Search for the cell housing the specified text and yield its [x, y] center coordinate. 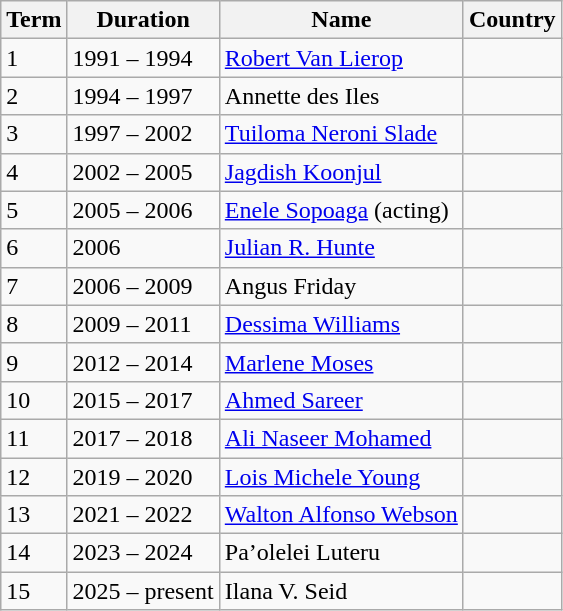
13 [34, 515]
8 [34, 324]
14 [34, 553]
2012 – 2014 [143, 362]
2009 – 2011 [143, 324]
2017 – 2018 [143, 438]
Duration [143, 20]
Angus Friday [341, 286]
Tuiloma Neroni Slade [341, 134]
Enele Sopoaga (acting) [341, 210]
2006 – 2009 [143, 286]
7 [34, 286]
4 [34, 172]
Pa’olelei Luteru [341, 553]
Marlene Moses [341, 362]
6 [34, 248]
3 [34, 134]
2015 – 2017 [143, 400]
1994 – 1997 [143, 96]
Name [341, 20]
Annette des Iles [341, 96]
5 [34, 210]
1991 – 1994 [143, 58]
11 [34, 438]
Jagdish Koonjul [341, 172]
Ali Naseer Mohamed [341, 438]
Ilana V. Seid [341, 591]
2021 – 2022 [143, 515]
2019 – 2020 [143, 477]
Ahmed Sareer [341, 400]
2 [34, 96]
Term [34, 20]
Dessima Williams [341, 324]
1997 – 2002 [143, 134]
2023 – 2024 [143, 553]
2006 [143, 248]
15 [34, 591]
1 [34, 58]
Walton Alfonso Webson [341, 515]
9 [34, 362]
2025 – present [143, 591]
Robert Van Lierop [341, 58]
2005 – 2006 [143, 210]
2002 – 2005 [143, 172]
Julian R. Hunte [341, 248]
Country [512, 20]
10 [34, 400]
12 [34, 477]
Lois Michele Young [341, 477]
